Identify which cell holds the provided text, then report its [x, y] central coordinate. 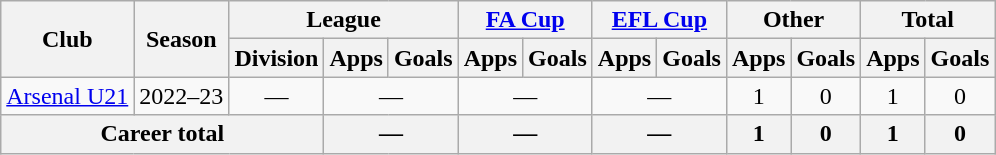
Other [793, 20]
Division [276, 58]
FA Cup [525, 20]
Arsenal U21 [68, 96]
Career total [162, 134]
EFL Cup [659, 20]
Season [182, 39]
Club [68, 39]
League [344, 20]
Total [928, 20]
2022–23 [182, 96]
